Return the [x, y] coordinate for the center point of the cell that contains the specified text.  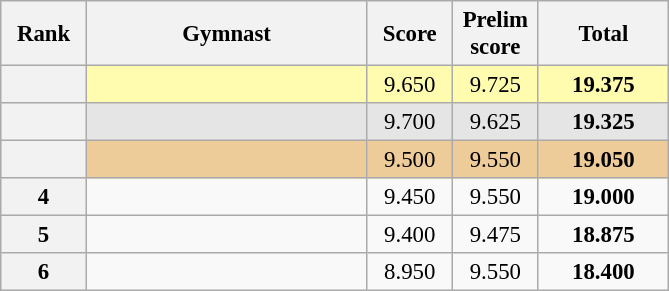
Gymnast [226, 34]
9.700 [410, 122]
18.875 [604, 235]
Total [604, 34]
19.050 [604, 160]
5 [44, 235]
Score [410, 34]
9.500 [410, 160]
Prelim score [496, 34]
19.375 [604, 85]
19.325 [604, 122]
9.450 [410, 197]
Rank [44, 34]
9.475 [496, 235]
19.000 [604, 197]
4 [44, 197]
9.625 [496, 122]
9.725 [496, 85]
9.400 [410, 235]
9.650 [410, 85]
